Identify which cell holds the provided text, then report its (x, y) central coordinate. 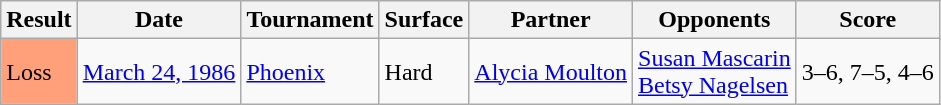
Score (868, 20)
March 24, 1986 (159, 72)
Phoenix (310, 72)
Surface (424, 20)
Date (159, 20)
Result (39, 20)
Loss (39, 72)
Tournament (310, 20)
Partner (551, 20)
Opponents (715, 20)
3–6, 7–5, 4–6 (868, 72)
Susan Mascarin Betsy Nagelsen (715, 72)
Alycia Moulton (551, 72)
Hard (424, 72)
